Return [x, y] of the center of cell containing provided text 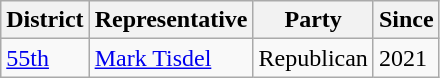
Republican [313, 58]
55th [45, 58]
District [45, 20]
Representative [171, 20]
Party [313, 20]
Mark Tisdel [171, 58]
Since [406, 20]
2021 [406, 58]
